Locate the cell with the specified text and output its (x, y) center coordinate. 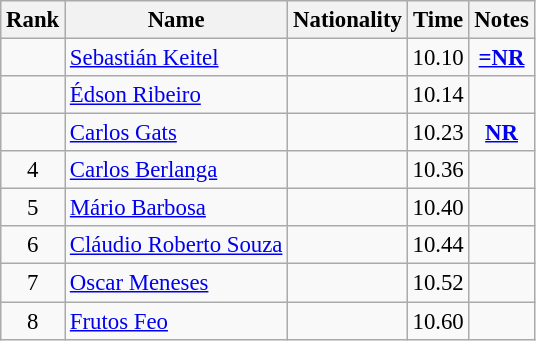
Cláudio Roberto Souza (176, 245)
Time (438, 20)
Carlos Gats (176, 133)
10.14 (438, 95)
6 (33, 245)
7 (33, 283)
Sebastián Keitel (176, 58)
10.10 (438, 58)
10.60 (438, 321)
Carlos Berlanga (176, 170)
10.40 (438, 208)
Rank (33, 20)
10.44 (438, 245)
5 (33, 208)
Name (176, 20)
4 (33, 170)
Frutos Feo (176, 321)
Nationality (348, 20)
Mário Barbosa (176, 208)
NR (502, 133)
10.23 (438, 133)
Notes (502, 20)
8 (33, 321)
10.36 (438, 170)
10.52 (438, 283)
Oscar Meneses (176, 283)
Édson Ribeiro (176, 95)
=NR (502, 58)
